Locate the cell with the specified text and output its (X, Y) center coordinate. 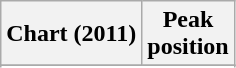
Peakposition (188, 34)
Chart (2011) (72, 34)
